For the text-containing cell, return its midpoint in (x, y) coordinate format. 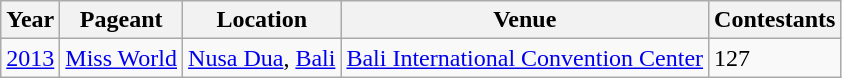
Year (30, 20)
Bali International Convention Center (525, 58)
Pageant (122, 20)
2013 (30, 58)
Venue (525, 20)
Miss World (122, 58)
Nusa Dua, Bali (262, 58)
127 (775, 58)
Location (262, 20)
Contestants (775, 20)
